For the text-containing cell, return its midpoint in [x, y] coordinate format. 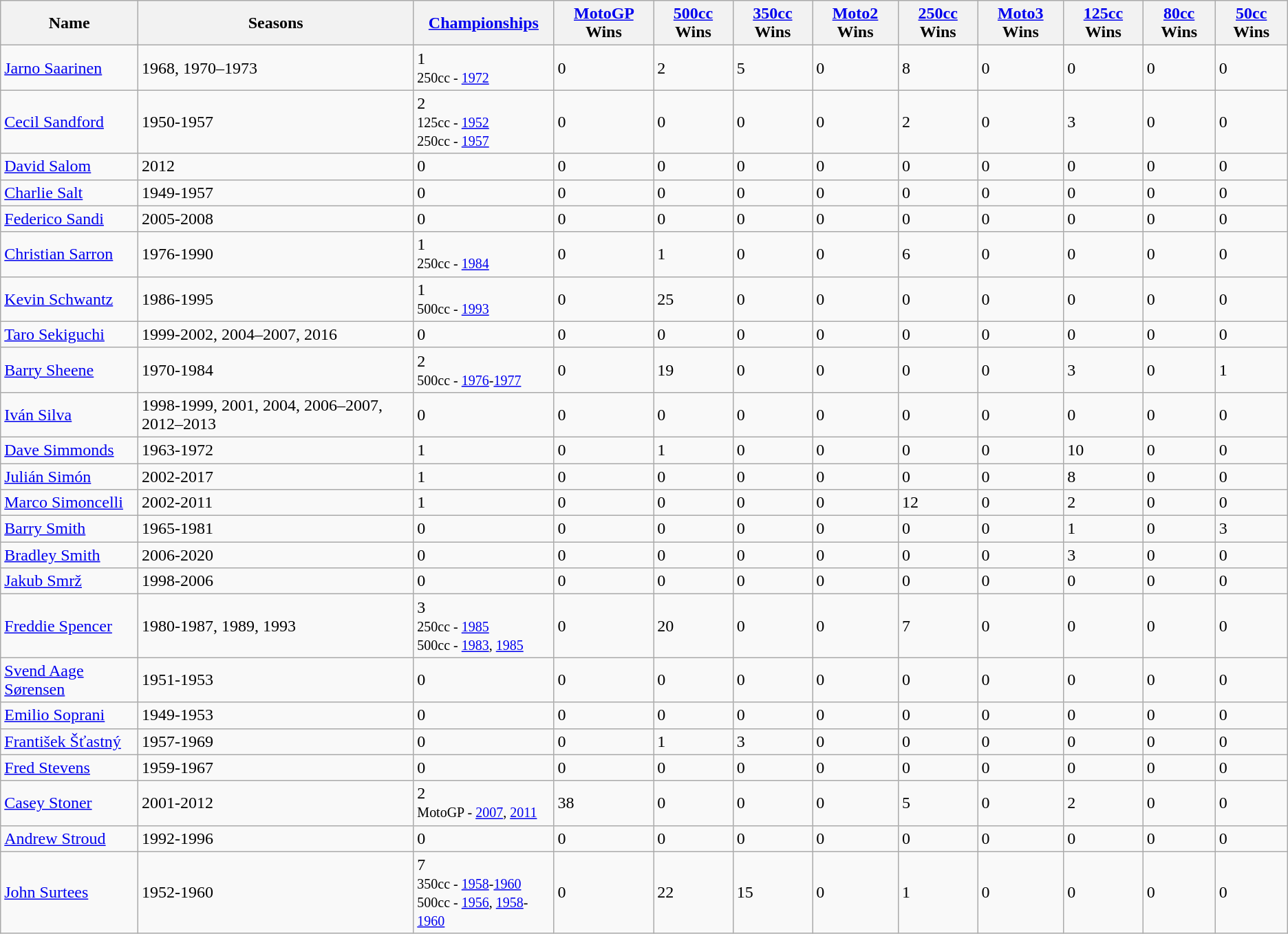
10 [1104, 450]
22 [694, 893]
1963-1972 [276, 450]
Svend Aage Sørensen [69, 680]
2005-2008 [276, 219]
Seasons [276, 23]
1965-1981 [276, 529]
2002-2011 [276, 503]
6 [937, 254]
20 [694, 626]
Jarno Saarinen [69, 67]
25 [694, 298]
Name [69, 23]
2125cc - 1952250cc - 1957 [484, 122]
Charlie Salt [69, 193]
1999-2002, 2004–2007, 2016 [276, 334]
2MotoGP - 2007, 2011 [484, 803]
7 [937, 626]
80cc Wins [1179, 23]
1949-1957 [276, 193]
1980-1987, 1989, 1993 [276, 626]
Casey Stoner [69, 803]
Moto2 Wins [856, 23]
1952-1960 [276, 893]
Moto3 Wins [1021, 23]
Julián Simón [69, 477]
1992-1996 [276, 838]
Taro Sekiguchi [69, 334]
2002-2017 [276, 477]
1959-1967 [276, 768]
1250cc - 1972 [484, 67]
1976-1990 [276, 254]
Jakub Smrž [69, 581]
19 [694, 370]
Marco Simoncelli [69, 503]
Bradley Smith [69, 555]
1951-1953 [276, 680]
50cc Wins [1251, 23]
Barry Sheene [69, 370]
125cc Wins [1104, 23]
Barry Smith [69, 529]
1968, 1970–1973 [276, 67]
1250cc - 1984 [484, 254]
1998-2006 [276, 581]
1949-1953 [276, 715]
350cc Wins [772, 23]
500cc Wins [694, 23]
František Šťastný [69, 741]
1500cc - 1993 [484, 298]
2500cc - 1976-1977 [484, 370]
2001-2012 [276, 803]
1998-1999, 2001, 2004, 2006–2007, 2012–2013 [276, 414]
MotoGP Wins [604, 23]
Andrew Stroud [69, 838]
Freddie Spencer [69, 626]
Federico Sandi [69, 219]
Iván Silva [69, 414]
Championships [484, 23]
2006-2020 [276, 555]
3250cc - 1985500cc - 1983, 1985 [484, 626]
15 [772, 893]
Kevin Schwantz [69, 298]
1957-1969 [276, 741]
12 [937, 503]
Cecil Sandford [69, 122]
7350cc - 1958-1960500cc - 1956, 1958-1960 [484, 893]
250cc Wins [937, 23]
Dave Simmonds [69, 450]
1970-1984 [276, 370]
1986-1995 [276, 298]
Fred Stevens [69, 768]
John Surtees [69, 893]
1950-1957 [276, 122]
2012 [276, 166]
38 [604, 803]
Emilio Soprani [69, 715]
David Salom [69, 166]
Christian Sarron [69, 254]
